Capture the cell that displays the provided text and extract its [x, y] central coordinate. 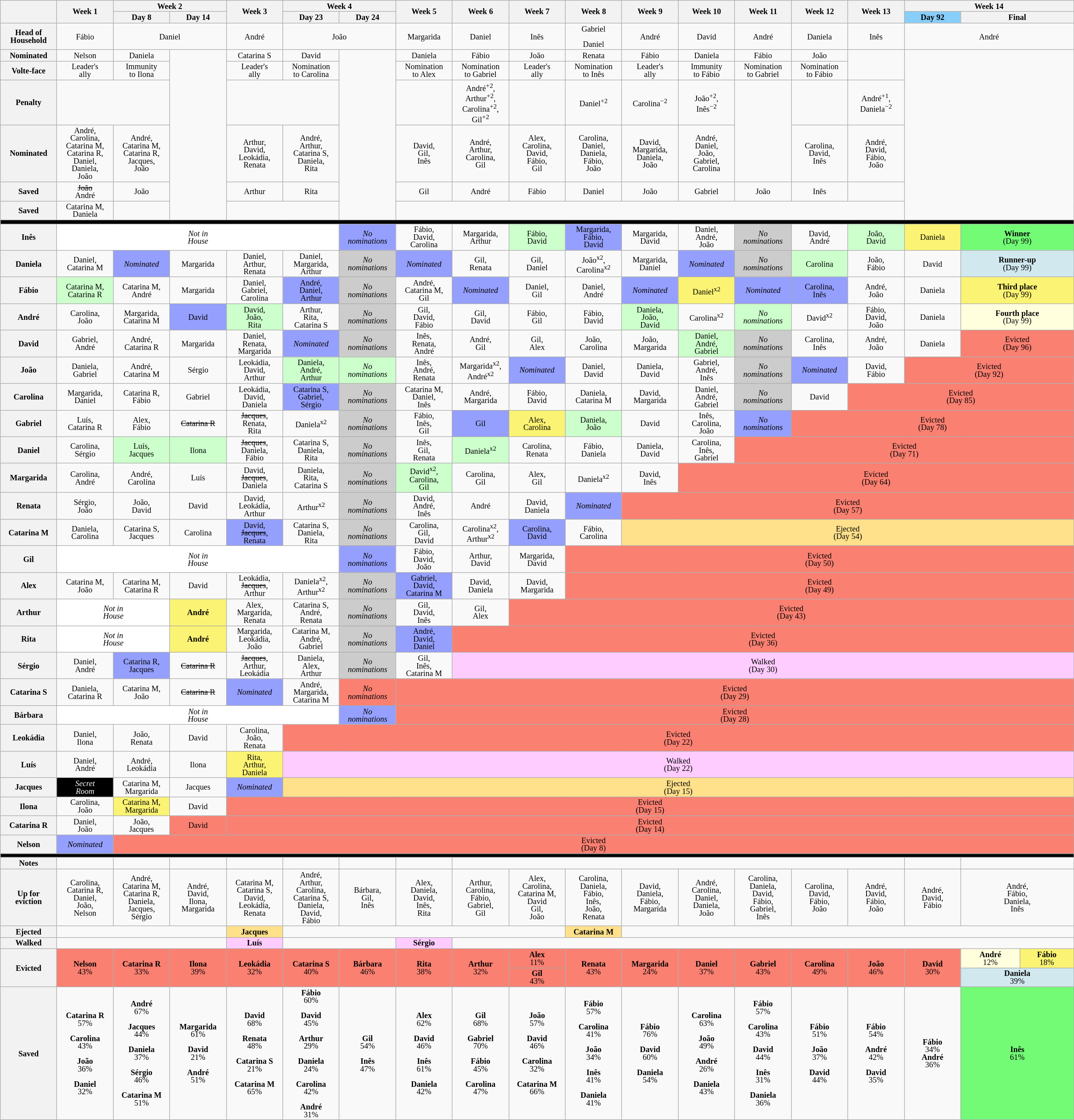
Carolina,Daniel,Daniela,Fábio,João [594, 153]
Evicted(Day 28) [734, 715]
David,Gil,Inês [424, 153]
Daniela,João,David [650, 317]
Week 13 [876, 11]
Carolina49% [820, 968]
Fábio34%André36% [932, 1053]
Daniel+2 [594, 102]
Catarina R,Jacques [141, 665]
Evicted(Day 43) [791, 612]
Danielax2,Arthurx2 [311, 585]
Final [1017, 17]
Joãox2,Carolinax2 [594, 264]
Carolina,André [85, 478]
João,Fábio [876, 264]
Margarida24% [650, 968]
Daniela39% [1017, 977]
Week 11 [763, 11]
Daniel,João [85, 825]
Ejected(Day 15) [678, 787]
André+2,Arthur+2,Carolina+2,Gil+2 [481, 102]
Daniela,Catarina M [594, 397]
Evicted(Day 85) [961, 397]
Gabriel43% [763, 968]
Carolina−2 [650, 102]
Alex,Gil [537, 478]
Catarina M,Catarina S,David,Leokádia,Renata [255, 897]
Carolina,João,Renata [255, 738]
Arthurx2 [311, 506]
Fábio60%David45%Arthur29%Daniela24%Carolina42%André31% [311, 1053]
Arthur,David [481, 559]
Carolina,Gil [481, 478]
Volte-face [29, 70]
João57%David46%Carolina32%Catarina M66% [537, 1053]
Up foreviction [29, 897]
André,Arthur,Carolina,Gil [481, 153]
Daniel,Catarina M [85, 264]
Winner(Day 99) [1017, 237]
Fábio51%João37%David44% [820, 1053]
Leokádia,David,Daniela [255, 397]
Catarina S,Gabriel,Sérgio [311, 397]
André67%Jacques44%Daniela37%Sérgio46%Catarina M51% [141, 1053]
Carolina,Catarina R,Daniel,João,Nelson [85, 897]
Evicted(Day 57) [848, 506]
André,Arthur,Catarina S,Daniela,Rita [311, 153]
Evicted(Day 22) [678, 738]
Alex,Margarida,Renata [255, 612]
Evicted(Day 78) [932, 423]
Inês,Gil,Renata [424, 450]
Gil,David,Inês [424, 612]
Renata43% [594, 968]
Notes [29, 863]
Margarida,Catarina M [141, 317]
Fábio,Gil [537, 317]
Fábio,Daniela [594, 450]
Walked [29, 943]
Runner-up(Day 99) [1017, 264]
Day 92 [932, 17]
Catarina M,André [141, 290]
Day 23 [311, 17]
David,Leokádia,Arthur [255, 506]
Evicted(Day 64) [876, 478]
Fábio,David,Carolina [424, 237]
Carolina,David [537, 532]
JoãoAndré [85, 191]
João,Renata [141, 738]
Daniel,Arthur,Renata [255, 264]
Davidx2 [820, 317]
João,Carolina [594, 343]
Week 2 [170, 5]
Danielx2 [706, 290]
João,Margarida [650, 343]
Ejected(Day 54) [848, 532]
Daniela,Catarina R [85, 692]
Ejected [29, 932]
David,Jacques,Daniela [255, 478]
André,David,Daniel [424, 639]
Alex [29, 585]
Evicted(Day 50) [820, 559]
Nominationto Carolina [311, 70]
Daniel,Renata,Margarida [255, 343]
Carolina,Renata [537, 450]
Ilona39% [198, 968]
Third place(Day 99) [1017, 290]
André,Catarina M,Catarina R,Daniela,Jacques,Sérgio [141, 897]
Fourth place(Day 99) [1017, 317]
David,Inês [650, 478]
Nominationto Fábio [820, 70]
André,Margarida,Catarina M [311, 692]
Rita38% [424, 968]
Daniel,Gabriel,Carolina [255, 290]
André,Catarina M [141, 370]
Fábio,Carolina [594, 532]
Gil,David [481, 317]
Week 1 [85, 11]
Inês61% [1017, 1053]
Alex,Carolina,David,Fábio,Gil [537, 153]
Evicted(Day 36) [763, 639]
Alex62%David46%Inês61%Daniela42% [424, 1053]
Carolinax2 [706, 317]
Week 14 [989, 5]
André+1,Daniela−2 [876, 102]
Week 8 [594, 11]
Head ofHousehold [29, 36]
Gabriel,David,Catarina M [424, 585]
André,Arthur,Carolina,Catarina S,Daniela,David,Fábio [311, 897]
Daniel,André,João [706, 237]
Day 14 [198, 17]
Alex,Fábio [141, 423]
Daniel,Ilona [85, 738]
David68%Renata48%Catarina S21%Catarina M65% [255, 1053]
Luís,Catarina R [85, 423]
Evicted [29, 968]
Daniel37% [706, 968]
Week 4 [339, 5]
Carolina,Daniela,David,Fábio,Gabriel,Inês [763, 897]
André,Carolina,Daniel,Daniela,João [706, 897]
Carolina,Inês,Gabriel [706, 450]
Alex,Carolina,Catarina M,DavidGil,João [537, 897]
Margaridax2,Andréx2 [481, 370]
Evicted(Day 8) [593, 844]
Carolina,Sérgio [85, 450]
Evicted(Day 14) [650, 825]
Evicted(Day 92) [989, 370]
Gil,Inês,Catarina M [424, 665]
Bárbara,Gil,Inês [367, 897]
João+2,Inês−2 [706, 102]
João,Jacques [141, 825]
Margarida,Fábio,David [594, 237]
Inês,André,Renata [424, 370]
André12% [990, 958]
Bárbara [29, 715]
André,Margarida [481, 397]
André,Catarina M,Gil [424, 290]
Margarida61%David21%André51% [198, 1053]
Gil43% [537, 977]
Daniela,João [594, 423]
Evicted(Day 49) [820, 585]
Leokádia [29, 738]
Immunityto Ilona [141, 70]
Nominationto Inês [594, 70]
André,Carolina,Catarina M,Catarina R,Daniel,Daniela,João [85, 153]
Gabriel,André [85, 343]
Leokádia32% [255, 968]
Carolina,David,Fábio,João [820, 897]
Sérgio,João [85, 506]
Week 5 [424, 11]
André,Carolina [141, 478]
Fábio18% [1047, 958]
Arthur32% [481, 968]
David,João,Rita [255, 317]
Jacques,Renata,Rita [255, 423]
Arthur,Carolina,Fábio,Gabriel,Gil [481, 897]
Jacques,Daniela,Fábio [255, 450]
Week 7 [537, 11]
André,Catarina M,Catarina R,Jacques,João [141, 153]
Day 8 [141, 17]
Penalty [29, 102]
André,David,Fábio [932, 897]
Immunityto Fábio [706, 70]
Margarida,Arthur [481, 237]
Daniela,Carolina [85, 532]
Week 10 [706, 11]
André,Fábio,Daniela,Inês [1017, 897]
Catarina S40% [311, 968]
Walked(Day 22) [678, 764]
Arthur,David,Leokádia,Renata [255, 153]
João46% [876, 968]
David,Daniela,Fábio,Margarida [650, 897]
Nelson43% [85, 968]
Bárbara46% [367, 968]
Daniela,Gabriel [85, 370]
Arthur,Rita,Catarina S [311, 317]
Catarina R,Fábio [141, 397]
Jacques,Arthur,Leokádia [255, 665]
Daniela,Rita,Catarina S [311, 478]
Fábio57%Carolina43%David44%Inês31%Daniela36% [763, 1053]
Daniel,Gil [537, 290]
Week 6 [481, 11]
Carolina,Daniela,Fábio,Inês,João,Renata [594, 897]
David,Margarida,Daniela,João [650, 153]
Gil,Daniel [537, 264]
David,Fábio [876, 370]
Carolinax2,Arthurx2 [481, 532]
Carolina,David,Inês [820, 153]
Week 3 [255, 11]
Daniel,David [594, 370]
Fábio54%André42%David35% [876, 1053]
Catarina S,Jacques [141, 532]
David,André,Inês [424, 506]
André,Daniel,João,Gabriel,Carolina [706, 153]
David,Jacques,Renata [255, 532]
Carolina,Gil,David [424, 532]
Day 24 [367, 17]
André,Catarina R [141, 343]
Evicted(Day 71) [904, 450]
Catarina M,Daniela [85, 210]
Catarina R33% [141, 968]
Catarina M,Daniel,Inês [424, 397]
André,Leokádia [141, 764]
Fábio57%Carolina41%João34%Inês41%Daniela41% [594, 1053]
Catarina R57%Carolina43%João36%Daniel32% [85, 1053]
Daniela,Alex,Arthur [311, 665]
Luís,Jacques [141, 450]
Gil68%Gabriel70%Fábio45%Carolina47% [481, 1053]
Leokádia,David,Arthur [255, 370]
Nominationto Alex [424, 70]
André,Daniel,Arthur [311, 290]
Gil54%Inês47% [367, 1053]
David30% [932, 968]
Alex,Carolina [537, 423]
Daniela,André,Arthur [311, 370]
Gil,David,Fábio [424, 317]
Davidx2,Carolina,Gil [424, 478]
Week 9 [650, 11]
Inês,Carolina,João [706, 423]
Daniel,Margarida,Arthur [311, 264]
Evicted(Day 29) [734, 692]
Margarida,Leokádia,João [255, 639]
David,André [820, 237]
Gabriel,André,Inês [706, 370]
André,Gil [481, 343]
Evicted(Day 15) [650, 806]
Carolina63%João49%André26%Daniela43% [706, 1053]
Walked(Day 30) [763, 665]
Rita,Arthur,Daniela [255, 764]
André,David,Ilona,Margarida [198, 897]
Fábio76%David60%Daniela54% [650, 1053]
Catarina M,André,Gabriel [311, 639]
Gil,Renata [481, 264]
Leokádia,Jacques,Arthur [255, 585]
Evicted(Day 96) [1017, 343]
Alex,Daniela,David,Inês,Rita [424, 897]
GabrielDaniel [594, 36]
Fábio,Inês,Gil [424, 423]
SecretRoom [85, 787]
Alex11% [537, 958]
Week 12 [820, 11]
Catarina S,André,Renata [311, 612]
Inês,Renata,André [424, 343]
